Provide the [X, Y] coordinate of the cell's center where the given text is located.  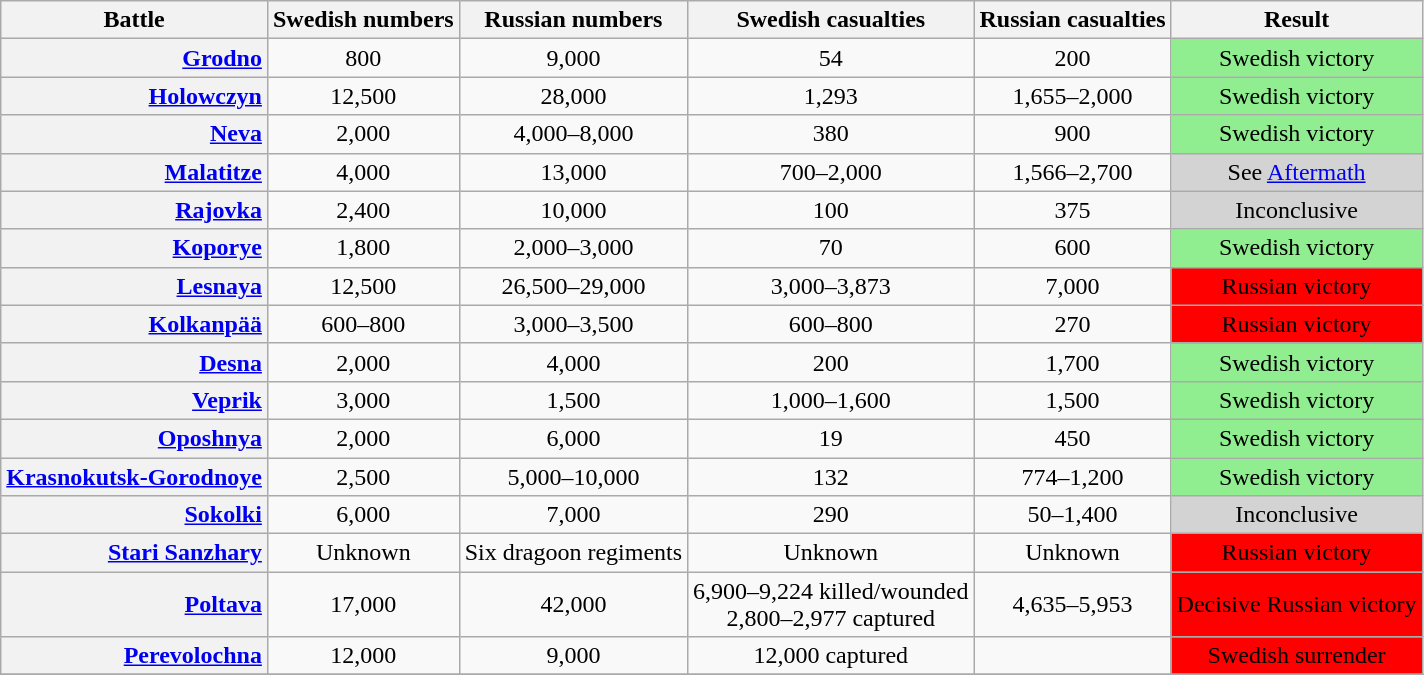
Battle [134, 20]
Krasnokutsk-Gorodnoye [134, 477]
17,000 [363, 604]
Poltava [134, 604]
1,000–1,600 [831, 400]
5,000–10,000 [573, 477]
380 [831, 134]
6,900–9,224 killed/wounded2,800–2,977 captured [831, 604]
Neva [134, 134]
42,000 [573, 604]
4,000–8,000 [573, 134]
450 [1072, 438]
Lesnaya [134, 286]
3,000–3,873 [831, 286]
Result [1296, 20]
Russian casualties [1072, 20]
1,293 [831, 96]
Swedish casualties [831, 20]
700–2,000 [831, 172]
Rajovka [134, 210]
1,566–2,700 [1072, 172]
Kolkanpää [134, 324]
600 [1072, 248]
Holowczyn [134, 96]
774–1,200 [1072, 477]
Grodno [134, 58]
Russian numbers [573, 20]
Oposhnya [134, 438]
Six dragoon regiments [573, 553]
Desna [134, 362]
1,700 [1072, 362]
1,800 [363, 248]
19 [831, 438]
28,000 [573, 96]
3,000 [363, 400]
132 [831, 477]
1,655–2,000 [1072, 96]
Koporye [134, 248]
290 [831, 515]
12,000 [363, 656]
54 [831, 58]
900 [1072, 134]
270 [1072, 324]
100 [831, 210]
800 [363, 58]
10,000 [573, 210]
4,635–5,953 [1072, 604]
2,500 [363, 477]
50–1,400 [1072, 515]
2,400 [363, 210]
12,000 captured [831, 656]
Swedish numbers [363, 20]
375 [1072, 210]
Perevolochna [134, 656]
Malatitze [134, 172]
3,000–3,500 [573, 324]
26,500–29,000 [573, 286]
See Aftermath [1296, 172]
Stari Sanzhary [134, 553]
Decisive Russian victory [1296, 604]
Sokolki [134, 515]
Swedish surrender [1296, 656]
70 [831, 248]
Veprik [134, 400]
13,000 [573, 172]
2,000–3,000 [573, 248]
